Identify which cell holds the provided text, then report its (x, y) central coordinate. 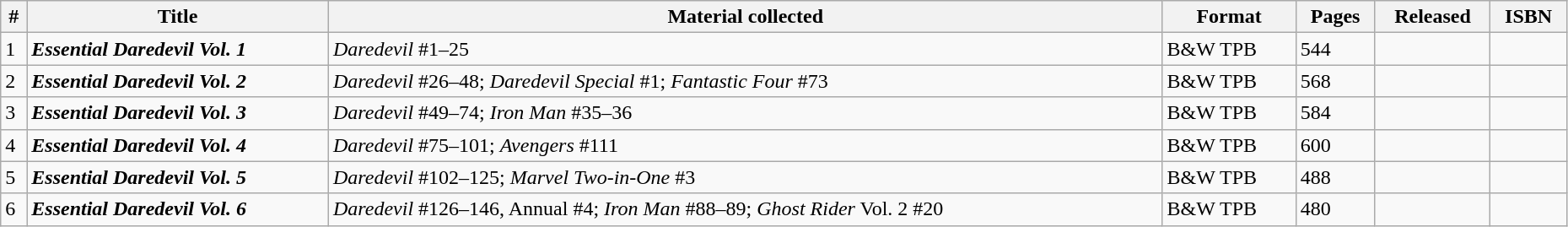
Daredevil #49–74; Iron Man #35–36 (746, 113)
6 (13, 209)
Pages (1335, 17)
1 (13, 49)
Daredevil #75–101; Avengers #111 (746, 145)
Daredevil #1–25 (746, 49)
Essential Daredevil Vol. 3 (178, 113)
Title (178, 17)
2 (13, 81)
Essential Daredevil Vol. 6 (178, 209)
# (13, 17)
Essential Daredevil Vol. 1 (178, 49)
5 (13, 177)
Daredevil #102–125; Marvel Two-in-One #3 (746, 177)
4 (13, 145)
Essential Daredevil Vol. 4 (178, 145)
Essential Daredevil Vol. 2 (178, 81)
584 (1335, 113)
544 (1335, 49)
ISBN (1528, 17)
Released (1432, 17)
Format (1229, 17)
568 (1335, 81)
Daredevil #26–48; Daredevil Special #1; Fantastic Four #73 (746, 81)
Material collected (746, 17)
Daredevil #126–146, Annual #4; Iron Man #88–89; Ghost Rider Vol. 2 #20 (746, 209)
488 (1335, 177)
480 (1335, 209)
3 (13, 113)
Essential Daredevil Vol. 5 (178, 177)
600 (1335, 145)
